From the cell containing the given text, extract its center point as (X, Y) coordinate. 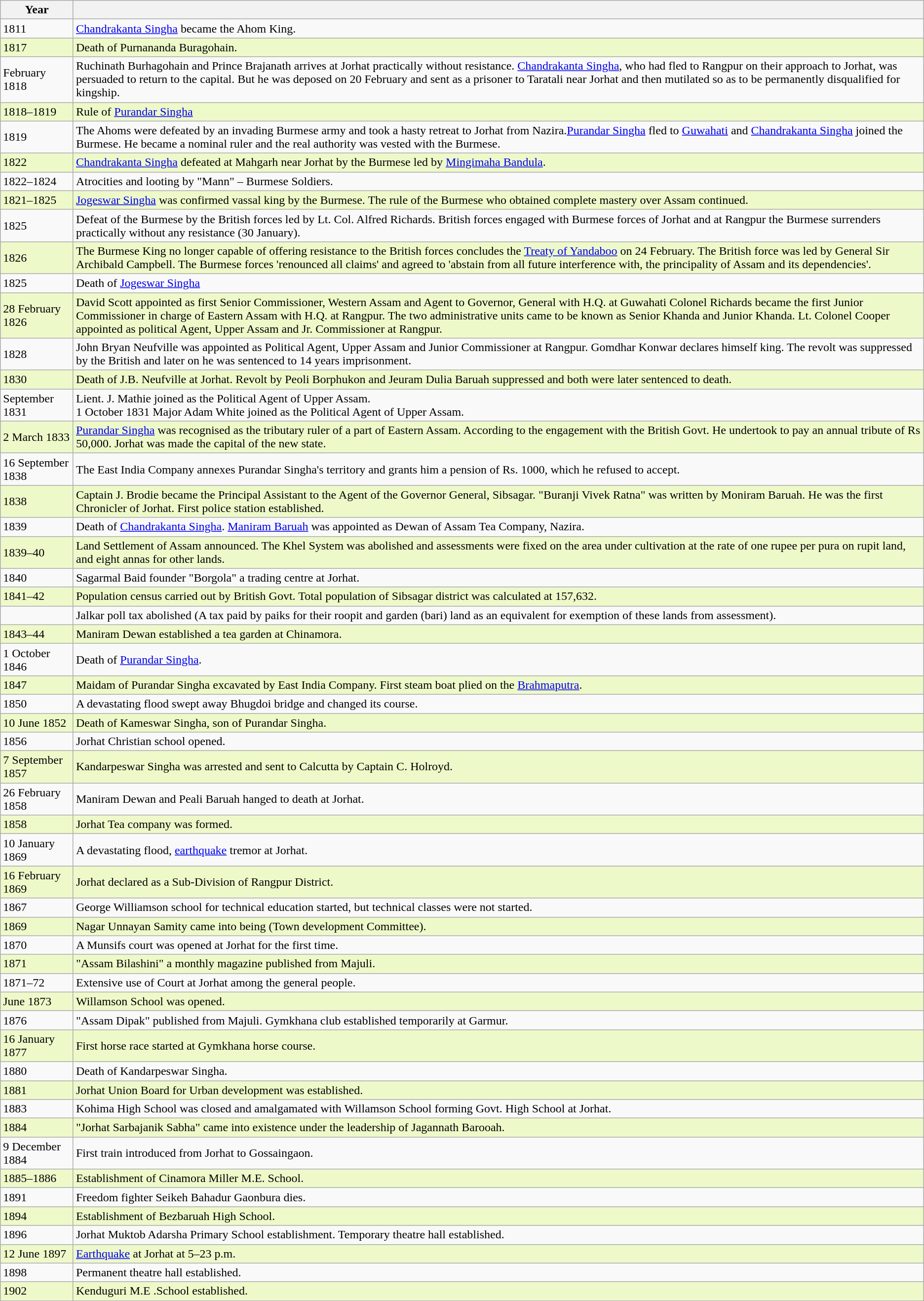
Rule of Purandar Singha (499, 112)
1822 (37, 162)
1830 (37, 380)
September 1831 (37, 405)
The East India Company annexes Purandar Singha's territory and grants him a pension of Rs. 1000, which he refused to accept. (499, 469)
1817 (37, 47)
Kohima High School was closed and amalgamated with Willamson School forming Govt. High School at Jorhat. (499, 1109)
1819 (37, 137)
Permanent theatre hall established. (499, 1272)
16 February 1869 (37, 882)
1850 (37, 704)
16 September 1838 (37, 469)
2 March 1833 (37, 437)
Extensive use of Court at Jorhat among the general people. (499, 983)
1870 (37, 945)
Jorhat Muktob Adarsha Primary School establishment. Temporary theatre hall established. (499, 1235)
June 1873 (37, 1001)
"Assam Dipak" published from Majuli. Gymkhana club established temporarily at Garmur. (499, 1020)
1898 (37, 1272)
9 December 1884 (37, 1153)
1869 (37, 926)
Jorhat Christian school opened. (499, 742)
Death of Jogeswar Singha (499, 283)
16 January 1877 (37, 1046)
Chandrakanta Singha became the Ahom King. (499, 29)
Establishment of Bezbaruah High School. (499, 1216)
1884 (37, 1128)
First horse race started at Gymkhana horse course. (499, 1046)
1876 (37, 1020)
February 1818 (37, 79)
1867 (37, 907)
26 February 1858 (37, 799)
1818–1819 (37, 112)
Jorhat Union Board for Urban development was established. (499, 1090)
1885–1886 (37, 1179)
1839–40 (37, 552)
1 October 1846 (37, 660)
1840 (37, 578)
Sagarmal Baid founder "Borgola" a trading centre at Jorhat. (499, 578)
1843–44 (37, 634)
Chandrakanta Singha defeated at Mahgarh near Jorhat by the Burmese led by Mingimaha Bandula. (499, 162)
1828 (37, 355)
Jogeswar Singha was confirmed vassal king by the Burmese. The rule of the Burmese who obtained complete mastery over Assam continued. (499, 200)
First train introduced from Jorhat to Gossaingaon. (499, 1153)
1891 (37, 1197)
Atrocities and looting by "Mann" – Burmese Soldiers. (499, 181)
10 January 1869 (37, 850)
Jorhat declared as a Sub-Division of Rangpur District. (499, 882)
1871 (37, 964)
10 June 1852 (37, 722)
1839 (37, 527)
A devastating flood, earthquake tremor at Jorhat. (499, 850)
Death of J.B. Neufville at Jorhat. Revolt by Peoli Borphukon and Jeuram Dulia Baruah suppressed and both were later sentenced to death. (499, 380)
1856 (37, 742)
Jorhat Tea company was formed. (499, 825)
1838 (37, 502)
1811 (37, 29)
Death of Purnananda Buragohain. (499, 47)
Year (37, 10)
1894 (37, 1216)
1821–1825 (37, 200)
Earthquake at Jorhat at 5–23 p.m. (499, 1254)
1847 (37, 685)
"Jorhat Sarbajanik Sabha" came into existence under the leadership of Jagannath Barooah. (499, 1128)
1858 (37, 825)
Maniram Dewan established a tea garden at Chinamora. (499, 634)
George Williamson school for technical education started, but technical classes were not started. (499, 907)
Willamson School was opened. (499, 1001)
Freedom fighter Seikeh Bahadur Gaonbura dies. (499, 1197)
28 February 1826 (37, 315)
Kandarpeswar Singha was arrested and sent to Calcutta by Captain C. Holroyd. (499, 767)
1883 (37, 1109)
Establishment of Cinamora Miller M.E. School. (499, 1179)
Death of Kandarpeswar Singha. (499, 1071)
Death of Kameswar Singha, son of Purandar Singha. (499, 722)
Nagar Unnayan Samity came into being (Town development Committee). (499, 926)
12 June 1897 (37, 1254)
A Munsifs court was opened at Jorhat for the first time. (499, 945)
1880 (37, 1071)
1902 (37, 1291)
1826 (37, 258)
Death of Chandrakanta Singha. Maniram Baruah was appointed as Dewan of Assam Tea Company, Nazira. (499, 527)
Lient. J. Mathie joined as the Political Agent of Upper Assam.1 October 1831 Major Adam White joined as the Political Agent of Upper Assam. (499, 405)
7 September 1857 (37, 767)
"Assam Bilashini" a monthly magazine published from Majuli. (499, 964)
1871–72 (37, 983)
1896 (37, 1235)
Maidam of Purandar Singha excavated by East India Company. First steam boat plied on the Brahmaputra. (499, 685)
Death of Purandar Singha. (499, 660)
Kenduguri M.E .School established. (499, 1291)
1841–42 (37, 596)
Maniram Dewan and Peali Baruah hanged to death at Jorhat. (499, 799)
1881 (37, 1090)
Population census carried out by British Govt. Total population of Sibsagar district was calculated at 157,632. (499, 596)
1822–1824 (37, 181)
A devastating flood swept away Bhugdoi bridge and changed its course. (499, 704)
